Scan for the cell matching the given text and deliver its [x, y] coordinate at center. 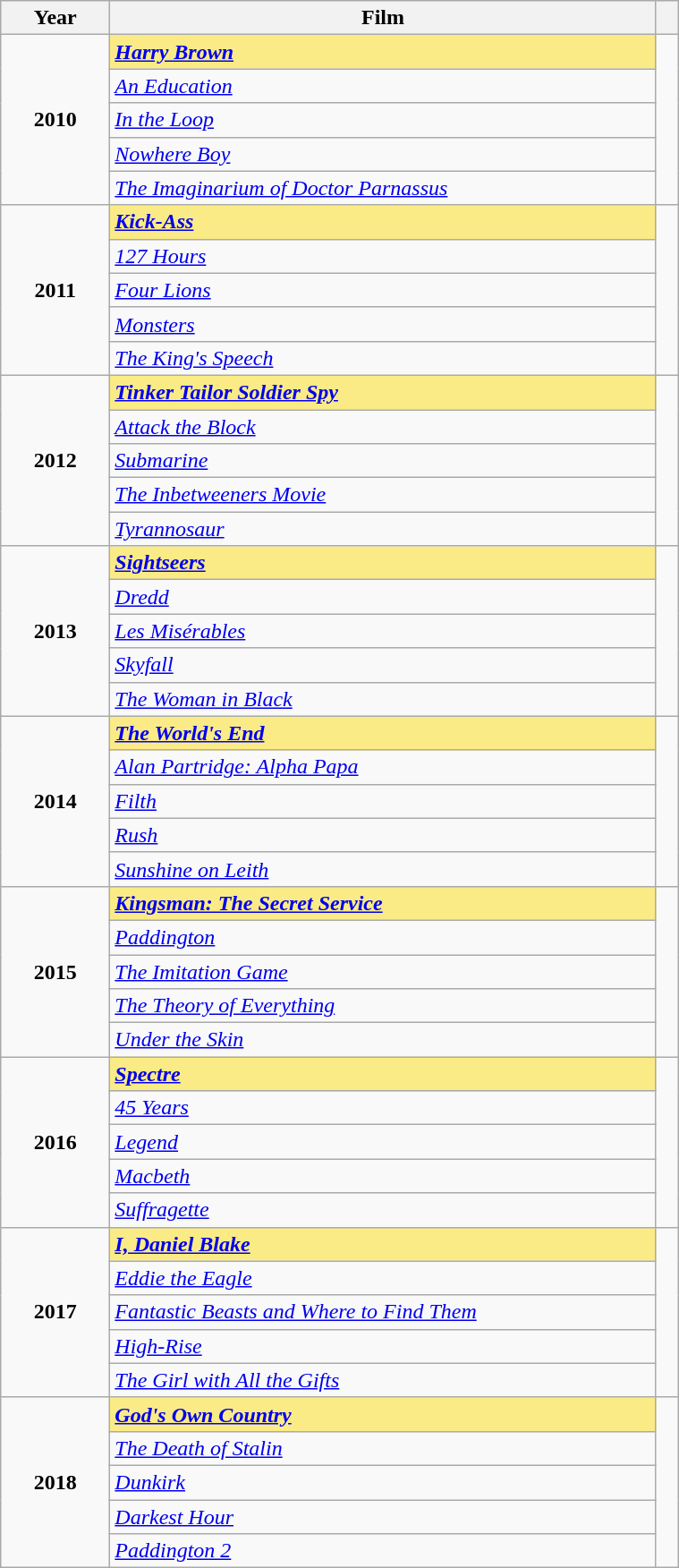
127 Hours [383, 256]
2011 [55, 290]
Rush [383, 835]
Nowhere Boy [383, 154]
The Theory of Everything [383, 1006]
Four Lions [383, 290]
Sunshine on Leith [383, 869]
Harry Brown [383, 52]
Paddington [383, 937]
2014 [55, 801]
High-Rise [383, 1346]
Sightseers [383, 563]
Dunkirk [383, 1482]
2016 [55, 1142]
Paddington 2 [383, 1551]
Suffragette [383, 1210]
Under the Skin [383, 1040]
Tinker Tailor Soldier Spy [383, 392]
Fantastic Beasts and Where to Find Them [383, 1312]
Filth [383, 801]
Skyfall [383, 665]
Year [55, 18]
Monsters [383, 324]
In the Loop [383, 120]
2010 [55, 120]
The Girl with All the Gifts [383, 1380]
An Education [383, 86]
Attack the Block [383, 427]
The Woman in Black [383, 699]
2015 [55, 971]
The Imitation Game [383, 971]
Kick-Ass [383, 222]
Les Misérables [383, 631]
Legend [383, 1142]
Spectre [383, 1074]
The Inbetweeners Movie [383, 495]
Macbeth [383, 1176]
Tyrannosaur [383, 529]
45 Years [383, 1108]
Film [383, 18]
The World's End [383, 733]
Submarine [383, 461]
The King's Speech [383, 358]
Alan Partridge: Alpha Papa [383, 767]
2012 [55, 460]
Kingsman: The Secret Service [383, 903]
Darkest Hour [383, 1517]
I, Daniel Blake [383, 1244]
2018 [55, 1482]
Eddie the Eagle [383, 1278]
The Death of Stalin [383, 1448]
2017 [55, 1312]
2013 [55, 631]
God's Own Country [383, 1414]
Dredd [383, 597]
The Imaginarium of Doctor Parnassus [383, 188]
